Find where the given text appears and provide that cell's center as (X, Y) coordinate. 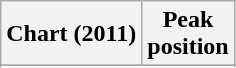
Peakposition (188, 34)
Chart (2011) (72, 34)
